Find where the given text appears and provide that cell's center as [x, y] coordinate. 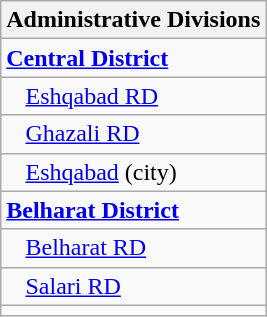
Eshqabad RD [134, 96]
Salari RD [134, 286]
Ghazali RD [134, 134]
Administrative Divisions [134, 20]
Belharat District [134, 210]
Central District [134, 58]
Belharat RD [134, 248]
Eshqabad (city) [134, 172]
